Return [x, y] of the center of cell containing provided text 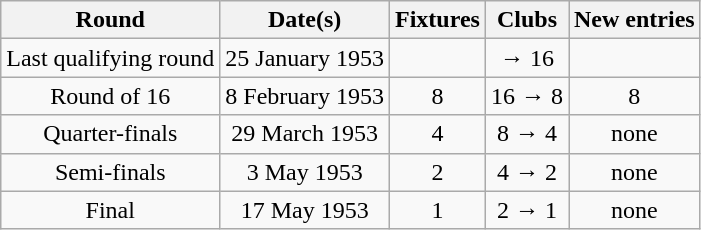
29 March 1953 [305, 134]
1 [437, 210]
3 May 1953 [305, 172]
16 → 8 [526, 96]
Round of 16 [110, 96]
Quarter-finals [110, 134]
17 May 1953 [305, 210]
→ 16 [526, 58]
4 → 2 [526, 172]
New entries [634, 20]
Last qualifying round [110, 58]
Round [110, 20]
Fixtures [437, 20]
Clubs [526, 20]
Semi-finals [110, 172]
25 January 1953 [305, 58]
2 [437, 172]
8 February 1953 [305, 96]
Final [110, 210]
Date(s) [305, 20]
8 → 4 [526, 134]
2 → 1 [526, 210]
4 [437, 134]
